Extract the [X, Y] coordinate from the center of the cell holding the provided text.  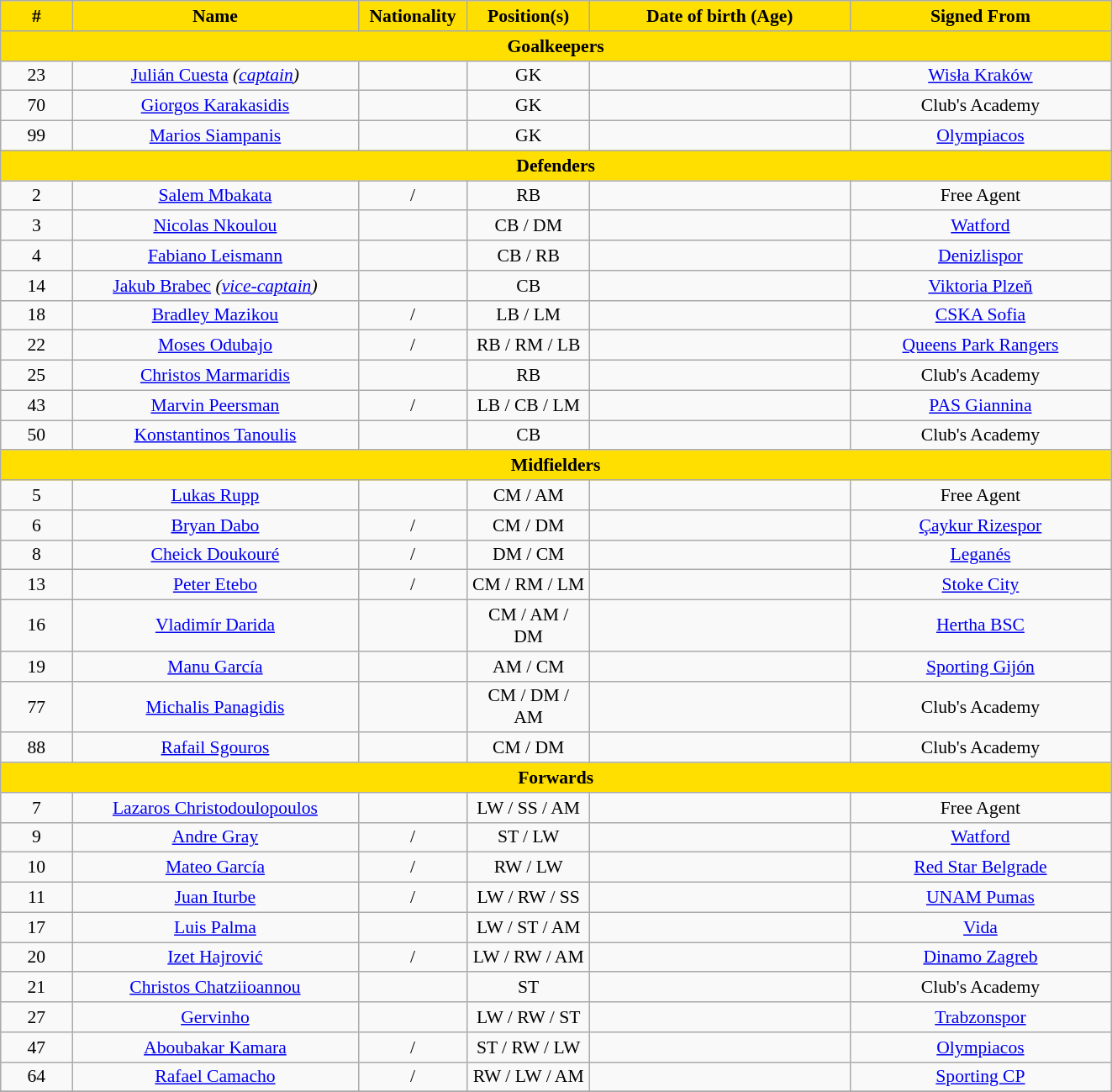
CM / DM / AM [528, 706]
Hertha BSC [980, 625]
LB / CB / LM [528, 405]
47 [37, 1047]
DM / CM [528, 555]
99 [37, 136]
Giorgos Karakasidis [215, 106]
Rafail Sgouros [215, 748]
Izet Hajrović [215, 957]
Goalkeepers [556, 46]
Rafael Camacho [215, 1077]
LW / RW / AM [528, 957]
Date of birth (Age) [719, 16]
Signed From [980, 16]
70 [37, 106]
Leganés [980, 555]
Michalis Panagidis [215, 706]
Dinamo Zagreb [980, 957]
18 [37, 315]
9 [37, 837]
CB / DM [528, 226]
Fabiano Leismann [215, 256]
27 [37, 1017]
Gervinho [215, 1017]
Salem Mbakata [215, 196]
7 [37, 808]
4 [37, 256]
50 [37, 435]
Juan Iturbe [215, 898]
13 [37, 585]
ST / RW / LW [528, 1047]
Vida [980, 927]
20 [37, 957]
21 [37, 988]
19 [37, 667]
PAS Giannina [980, 405]
Christos Chatziioannou [215, 988]
Bryan Dabo [215, 525]
LB / LM [528, 315]
2 [37, 196]
UNAM Pumas [980, 898]
Mateo García [215, 868]
88 [37, 748]
Cheick Doukouré [215, 555]
Luis Palma [215, 927]
25 [37, 376]
Lazaros Christodoulopoulos [215, 808]
Konstantinos Tanoulis [215, 435]
23 [37, 76]
CM / RM / LM [528, 585]
Lukas Rupp [215, 495]
Peter Etebo [215, 585]
LW / ST / AM [528, 927]
Viktoria Plzeň [980, 286]
AM / CM [528, 667]
Stoke City [980, 585]
Defenders [556, 166]
Red Star Belgrade [980, 868]
3 [37, 226]
ST [528, 988]
Midfielders [556, 466]
Bradley Mazikou [215, 315]
RB / RM / LB [528, 346]
Christos Marmaridis [215, 376]
RW / LW [528, 868]
11 [37, 898]
16 [37, 625]
CSKA Sofia [980, 315]
LW / SS / AM [528, 808]
Julián Cuesta (captain) [215, 76]
Nicolas Nkoulou [215, 226]
5 [37, 495]
CM / AM / DM [528, 625]
LW / RW / ST [528, 1017]
Çaykur Rizespor [980, 525]
Andre Gray [215, 837]
Position(s) [528, 16]
# [37, 16]
CM / AM [528, 495]
LW / RW / SS [528, 898]
8 [37, 555]
64 [37, 1077]
CB / RB [528, 256]
Marios Siampanis [215, 136]
Denizlispor [980, 256]
43 [37, 405]
Marvin Peersman [215, 405]
Sporting Gijón [980, 667]
Name [215, 16]
Moses Odubajo [215, 346]
22 [37, 346]
Wisła Kraków [980, 76]
Nationality [413, 16]
Forwards [556, 778]
Aboubakar Kamara [215, 1047]
Vladimír Darida [215, 625]
77 [37, 706]
14 [37, 286]
RW / LW / AM [528, 1077]
Sporting CP [980, 1077]
10 [37, 868]
6 [37, 525]
Queens Park Rangers [980, 346]
Jakub Brabec (vice-captain) [215, 286]
Trabzonspor [980, 1017]
Manu García [215, 667]
ST / LW [528, 837]
17 [37, 927]
